Return [x, y] of the center of cell containing provided text 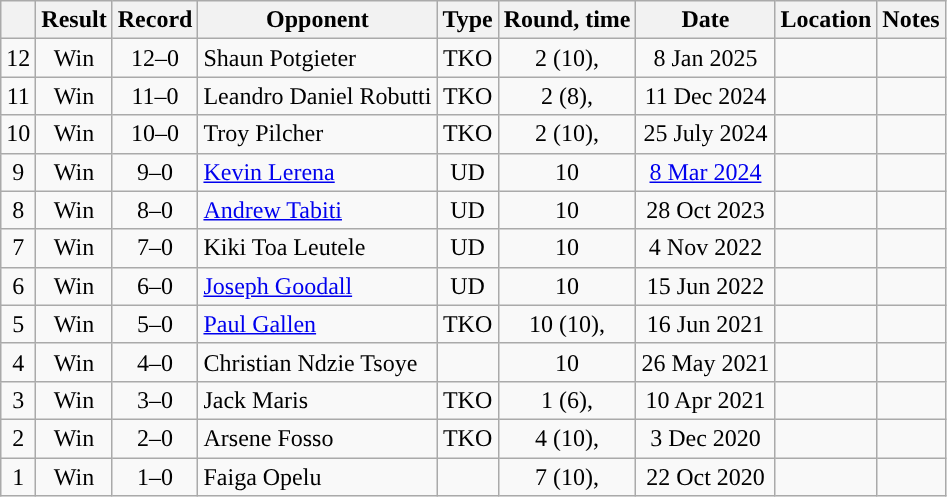
Andrew Tabiti [318, 210]
6 [18, 286]
8 Jan 2025 [706, 58]
10 Apr 2021 [706, 400]
Shaun Potgieter [318, 58]
4 [18, 362]
26 May 2021 [706, 362]
10 (10), [567, 324]
Location [826, 20]
3 [18, 400]
4 Nov 2022 [706, 248]
2 [18, 438]
Round, time [567, 20]
Jack Maris [318, 400]
8 [18, 210]
9 [18, 172]
Paul Gallen [318, 324]
4–0 [155, 362]
1 [18, 477]
12 [18, 58]
3 Dec 2020 [706, 438]
Faiga Opelu [318, 477]
2–0 [155, 438]
Arsene Fosso [318, 438]
8 Mar 2024 [706, 172]
Kiki Toa Leutele [318, 248]
1 (6), [567, 400]
10–0 [155, 134]
15 Jun 2022 [706, 286]
8–0 [155, 210]
5–0 [155, 324]
3–0 [155, 400]
Leandro Daniel Robutti [318, 96]
11–0 [155, 96]
11 [18, 96]
2 (8), [567, 96]
6–0 [155, 286]
Christian Ndzie Tsoye [318, 362]
Result [74, 20]
16 Jun 2021 [706, 324]
25 July 2024 [706, 134]
Joseph Goodall [318, 286]
Troy Pilcher [318, 134]
Opponent [318, 20]
1–0 [155, 477]
Kevin Lerena [318, 172]
Date [706, 20]
11 Dec 2024 [706, 96]
7 (10), [567, 477]
Notes [911, 20]
Type [468, 20]
5 [18, 324]
4 (10), [567, 438]
28 Oct 2023 [706, 210]
9–0 [155, 172]
22 Oct 2020 [706, 477]
7–0 [155, 248]
7 [18, 248]
Record [155, 20]
12–0 [155, 58]
